Return (x, y) of the center of cell containing provided text 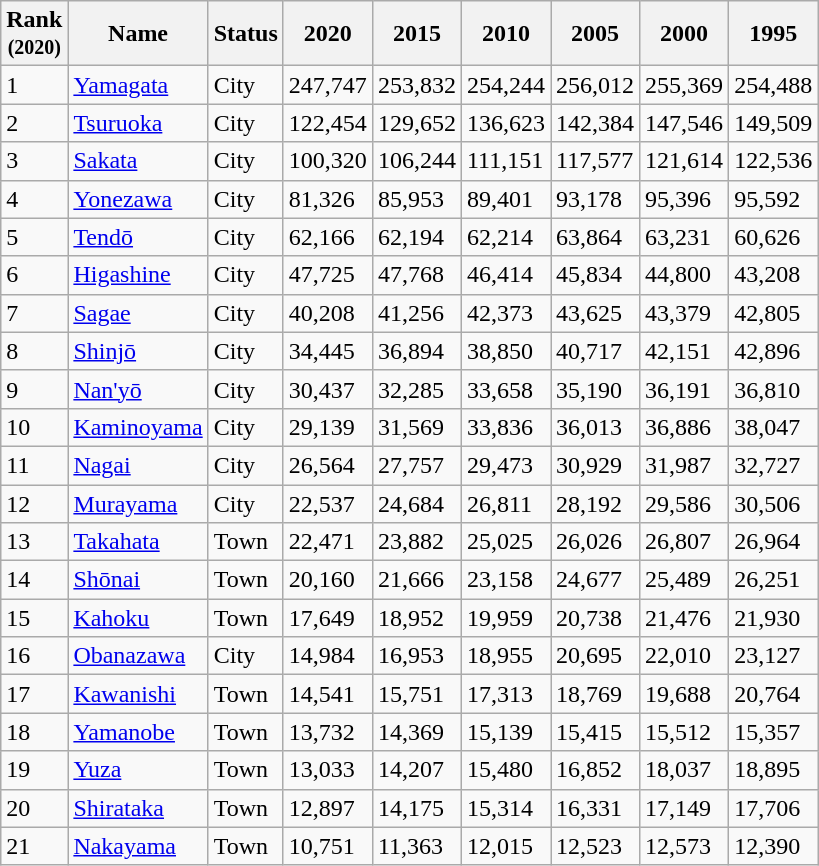
42,805 (774, 313)
20,160 (328, 580)
18,952 (416, 618)
16,852 (594, 770)
95,396 (684, 199)
13,732 (328, 732)
22,537 (328, 503)
1 (34, 85)
15,357 (774, 732)
Kahoku (138, 618)
15,480 (506, 770)
36,191 (684, 389)
Yonezawa (138, 199)
47,768 (416, 275)
14,369 (416, 732)
15,751 (416, 694)
3 (34, 161)
20,695 (594, 656)
117,577 (594, 161)
21,666 (416, 580)
42,151 (684, 351)
32,285 (416, 389)
Murayama (138, 503)
Name (138, 34)
2010 (506, 34)
38,850 (506, 351)
25,489 (684, 580)
16,331 (594, 808)
45,834 (594, 275)
21 (34, 846)
18,955 (506, 656)
21,930 (774, 618)
Tsuruoka (138, 123)
12,015 (506, 846)
247,747 (328, 85)
12,390 (774, 846)
Higashine (138, 275)
122,536 (774, 161)
19 (34, 770)
28,192 (594, 503)
17,649 (328, 618)
29,473 (506, 465)
12,573 (684, 846)
19,959 (506, 618)
42,896 (774, 351)
23,127 (774, 656)
26,026 (594, 542)
1995 (774, 34)
149,509 (774, 123)
Nagai (138, 465)
Sagae (138, 313)
11,363 (416, 846)
14,541 (328, 694)
Yamagata (138, 85)
Shinjō (138, 351)
22,471 (328, 542)
Rank(2020) (34, 34)
35,190 (594, 389)
26,251 (774, 580)
8 (34, 351)
43,379 (684, 313)
30,506 (774, 503)
31,569 (416, 427)
Shirataka (138, 808)
62,166 (328, 237)
Yuza (138, 770)
18,769 (594, 694)
33,836 (506, 427)
38,047 (774, 427)
2020 (328, 34)
36,810 (774, 389)
14,175 (416, 808)
142,384 (594, 123)
19,688 (684, 694)
24,677 (594, 580)
16,953 (416, 656)
62,214 (506, 237)
17,706 (774, 808)
129,652 (416, 123)
14 (34, 580)
5 (34, 237)
4 (34, 199)
85,953 (416, 199)
Tendō (138, 237)
17,313 (506, 694)
10,751 (328, 846)
20 (34, 808)
22,010 (684, 656)
Status (246, 34)
40,208 (328, 313)
26,807 (684, 542)
Takahata (138, 542)
15 (34, 618)
2 (34, 123)
256,012 (594, 85)
15,415 (594, 732)
43,625 (594, 313)
253,832 (416, 85)
Sakata (138, 161)
43,208 (774, 275)
18,037 (684, 770)
254,244 (506, 85)
27,757 (416, 465)
20,738 (594, 618)
36,013 (594, 427)
Nan'yō (138, 389)
11 (34, 465)
46,414 (506, 275)
Shōnai (138, 580)
254,488 (774, 85)
13,033 (328, 770)
95,592 (774, 199)
111,151 (506, 161)
21,476 (684, 618)
41,256 (416, 313)
Kawanishi (138, 694)
14,207 (416, 770)
Nakayama (138, 846)
33,658 (506, 389)
14,984 (328, 656)
42,373 (506, 313)
15,139 (506, 732)
93,178 (594, 199)
26,811 (506, 503)
36,894 (416, 351)
29,139 (328, 427)
Obanazawa (138, 656)
30,437 (328, 389)
10 (34, 427)
16 (34, 656)
18,895 (774, 770)
122,454 (328, 123)
30,929 (594, 465)
81,326 (328, 199)
13 (34, 542)
Kaminoyama (138, 427)
147,546 (684, 123)
29,586 (684, 503)
106,244 (416, 161)
9 (34, 389)
20,764 (774, 694)
7 (34, 313)
63,864 (594, 237)
15,512 (684, 732)
17,149 (684, 808)
26,564 (328, 465)
2015 (416, 34)
23,158 (506, 580)
Yamanobe (138, 732)
44,800 (684, 275)
34,445 (328, 351)
25,025 (506, 542)
12,523 (594, 846)
2000 (684, 34)
40,717 (594, 351)
26,964 (774, 542)
60,626 (774, 237)
47,725 (328, 275)
2005 (594, 34)
12,897 (328, 808)
89,401 (506, 199)
6 (34, 275)
32,727 (774, 465)
36,886 (684, 427)
18 (34, 732)
121,614 (684, 161)
62,194 (416, 237)
15,314 (506, 808)
23,882 (416, 542)
17 (34, 694)
31,987 (684, 465)
24,684 (416, 503)
136,623 (506, 123)
100,320 (328, 161)
63,231 (684, 237)
255,369 (684, 85)
12 (34, 503)
